Output the (x, y) coordinate of the center of the cell containing the given text.  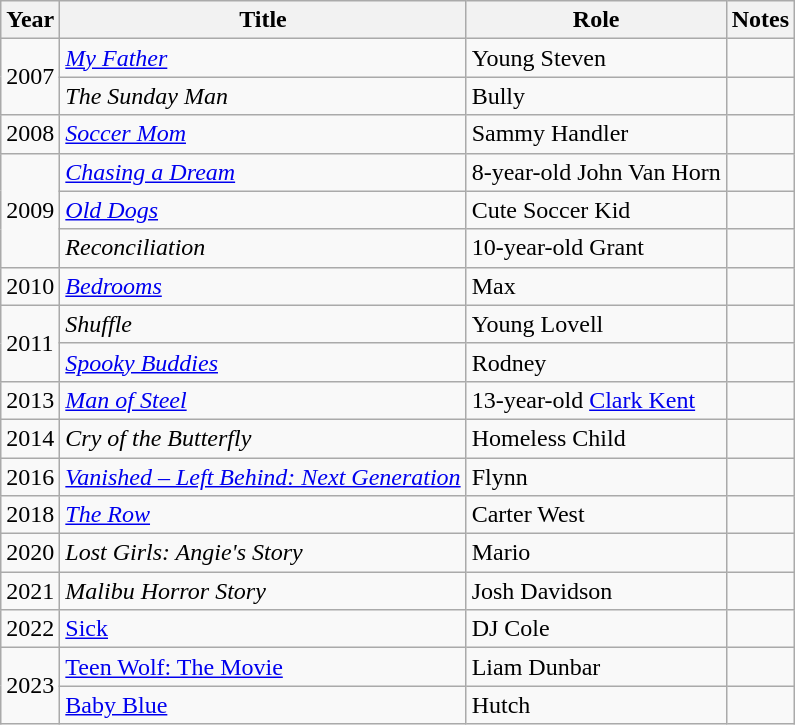
2011 (30, 343)
2016 (30, 477)
Old Dogs (263, 210)
Flynn (596, 477)
8-year-old John Van Horn (596, 172)
Man of Steel (263, 400)
Baby Blue (263, 705)
Title (263, 20)
2008 (30, 134)
2014 (30, 438)
Young Steven (596, 58)
Year (30, 20)
Young Lovell (596, 324)
2018 (30, 515)
Lost Girls: Angie's Story (263, 553)
Chasing a Dream (263, 172)
Mario (596, 553)
The Sunday Man (263, 96)
DJ Cole (596, 629)
The Row (263, 515)
2013 (30, 400)
Sick (263, 629)
2022 (30, 629)
2023 (30, 686)
2010 (30, 286)
Reconciliation (263, 248)
2009 (30, 210)
Carter West (596, 515)
Cute Soccer Kid (596, 210)
Soccer Mom (263, 134)
2021 (30, 591)
Bedrooms (263, 286)
Sammy Handler (596, 134)
10-year-old Grant (596, 248)
Homeless Child (596, 438)
2007 (30, 77)
Bully (596, 96)
Max (596, 286)
Role (596, 20)
Teen Wolf: The Movie (263, 667)
Josh Davidson (596, 591)
Shuffle (263, 324)
My Father (263, 58)
Notes (760, 20)
Vanished – Left Behind: Next Generation (263, 477)
2020 (30, 553)
Hutch (596, 705)
Rodney (596, 362)
Malibu Horror Story (263, 591)
Liam Dunbar (596, 667)
Cry of the Butterfly (263, 438)
Spooky Buddies (263, 362)
13-year-old Clark Kent (596, 400)
